Locate the cell with the specified text and output its (x, y) center coordinate. 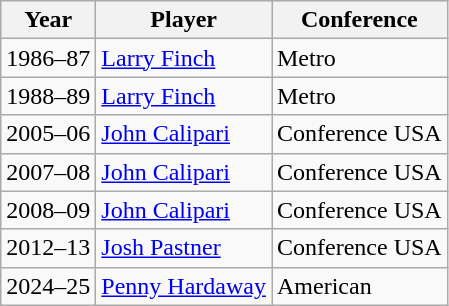
Penny Hardaway (184, 286)
2005–06 (48, 134)
1986–87 (48, 58)
2007–08 (48, 172)
Year (48, 20)
Player (184, 20)
2024–25 (48, 286)
2008–09 (48, 210)
Josh Pastner (184, 248)
2012–13 (48, 248)
American (360, 286)
1988–89 (48, 96)
Conference (360, 20)
